From the cell containing the given text, extract its center point as (x, y) coordinate. 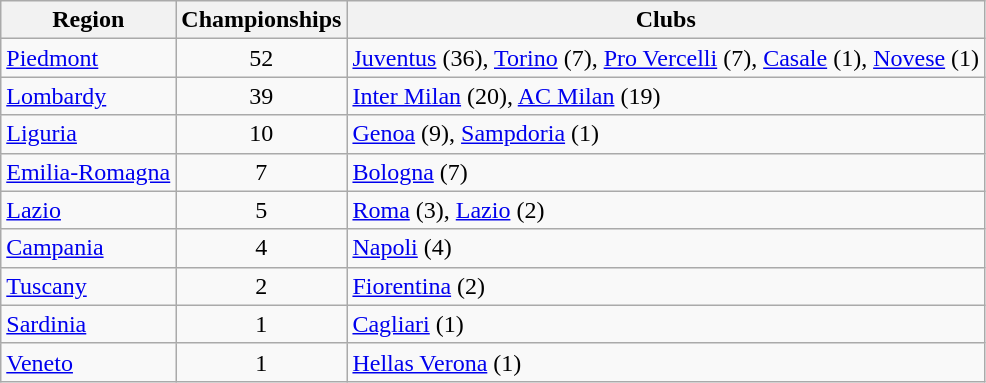
5 (262, 210)
Sardinia (88, 324)
Region (88, 20)
Cagliari (1) (666, 324)
52 (262, 58)
Lazio (88, 210)
Hellas Verona (1) (666, 362)
Emilia-Romagna (88, 172)
Juventus (36), Torino (7), Pro Vercelli (7), Casale (1), Novese (1) (666, 58)
Campania (88, 248)
Inter Milan (20), AC Milan (19) (666, 96)
39 (262, 96)
10 (262, 134)
Napoli (4) (666, 248)
Clubs (666, 20)
Veneto (88, 362)
Roma (3), Lazio (2) (666, 210)
Lombardy (88, 96)
Genoa (9), Sampdoria (1) (666, 134)
Piedmont (88, 58)
Tuscany (88, 286)
Championships (262, 20)
Fiorentina (2) (666, 286)
4 (262, 248)
7 (262, 172)
Liguria (88, 134)
2 (262, 286)
Bologna (7) (666, 172)
